For the text-containing cell, return its midpoint in (X, Y) coordinate format. 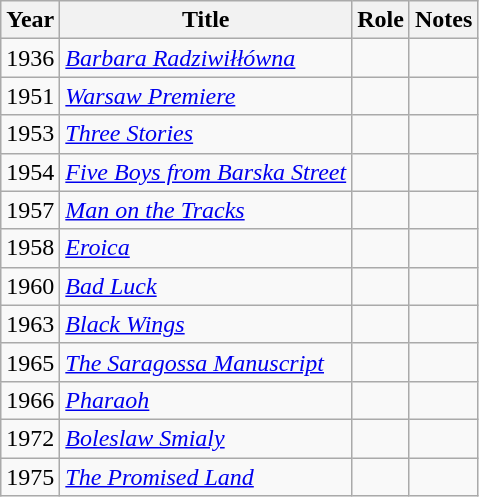
The Saragossa Manuscript (206, 362)
1958 (30, 248)
1963 (30, 324)
1972 (30, 438)
1957 (30, 210)
1954 (30, 172)
Role (381, 20)
Warsaw Premiere (206, 96)
Black Wings (206, 324)
Barbara Radziwiłłówna (206, 58)
Three Stories (206, 134)
Man on the Tracks (206, 210)
1951 (30, 96)
1960 (30, 286)
Boleslaw Smialy (206, 438)
1936 (30, 58)
1953 (30, 134)
1975 (30, 477)
Year (30, 20)
Pharaoh (206, 400)
The Promised Land (206, 477)
Notes (443, 20)
Five Boys from Barska Street (206, 172)
1965 (30, 362)
Eroica (206, 248)
Title (206, 20)
Bad Luck (206, 286)
1966 (30, 400)
